Return (X, Y) of the center of cell containing provided text 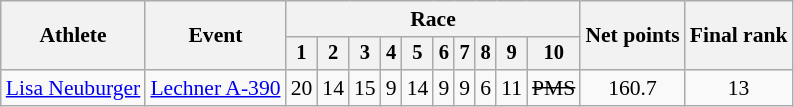
2 (333, 54)
15 (365, 88)
11 (512, 88)
1 (302, 54)
Lisa Neuburger (74, 88)
Race (434, 19)
8 (486, 54)
4 (392, 54)
5 (418, 54)
13 (739, 88)
Event (215, 36)
20 (302, 88)
160.7 (632, 88)
PMS (554, 88)
3 (365, 54)
Net points (632, 36)
Final rank (739, 36)
10 (554, 54)
7 (464, 54)
Lechner A-390 (215, 88)
Athlete (74, 36)
